Search for the cell housing the specified text and yield its (X, Y) center coordinate. 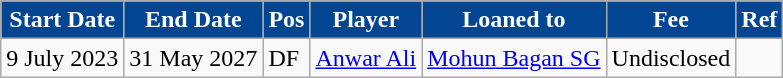
Ref (760, 20)
31 May 2027 (194, 58)
Loaned to (514, 20)
9 July 2023 (62, 58)
Player (366, 20)
End Date (194, 20)
Undisclosed (671, 58)
Fee (671, 20)
Pos (286, 20)
Start Date (62, 20)
DF (286, 58)
Anwar Ali (366, 58)
Mohun Bagan SG (514, 58)
